Return [X, Y] of the center of cell containing provided text 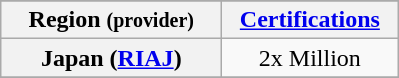
Japan (RIAJ) [112, 58]
2x Million [310, 58]
Region (provider) [112, 20]
Certifications [310, 20]
